Scan for the cell matching the given text and deliver its [X, Y] coordinate at center. 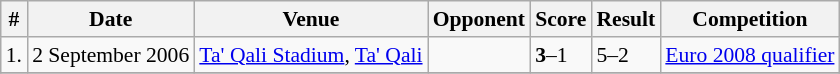
3–1 [560, 55]
Ta' Qali Stadium, Ta' Qali [310, 55]
Competition [750, 19]
# [14, 19]
5–2 [626, 55]
Euro 2008 qualifier [750, 55]
Date [110, 19]
Opponent [480, 19]
1. [14, 55]
Result [626, 19]
2 September 2006 [110, 55]
Score [560, 19]
Venue [310, 19]
